Capture the cell that displays the provided text and extract its [x, y] central coordinate. 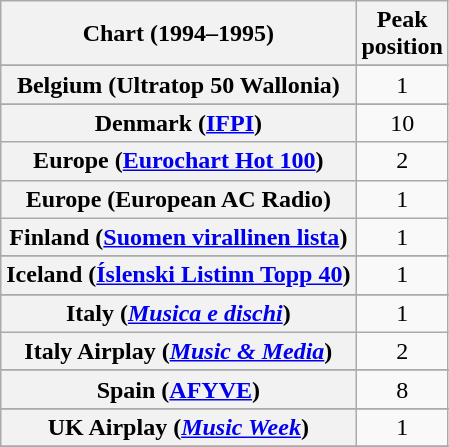
Belgium (Ultratop 50 Wallonia) [178, 85]
Italy (Musica e dischi) [178, 313]
Finland (Suomen virallinen lista) [178, 237]
Denmark (IFPI) [178, 123]
Europe (Eurochart Hot 100) [178, 161]
8 [402, 389]
Spain (AFYVE) [178, 389]
UK Airplay (Music Week) [178, 427]
Chart (1994–1995) [178, 34]
Iceland (Íslenski Listinn Topp 40) [178, 275]
Europe (European AC Radio) [178, 199]
10 [402, 123]
Peakposition [402, 34]
Italy Airplay (Music & Media) [178, 351]
